From the cell containing the given text, extract its center point as (X, Y) coordinate. 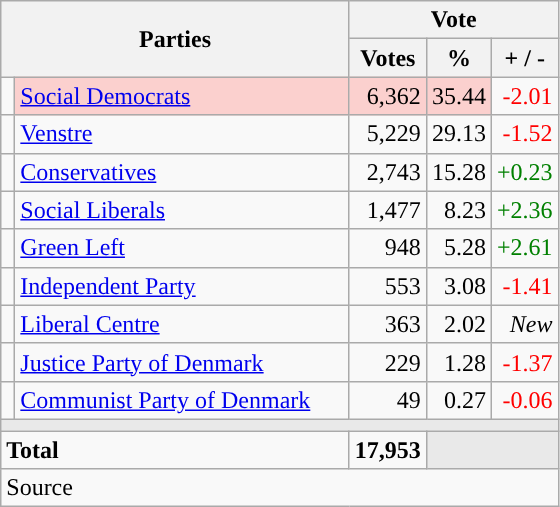
+2.36 (524, 210)
49 (388, 400)
15.28 (458, 172)
5.28 (458, 248)
Communist Party of Denmark (182, 400)
New (524, 324)
17,953 (388, 449)
5,229 (388, 134)
Liberal Centre (182, 324)
-1.52 (524, 134)
1,477 (388, 210)
-2.01 (524, 96)
8.23 (458, 210)
2.02 (458, 324)
363 (388, 324)
-1.41 (524, 286)
3.08 (458, 286)
Independent Party (182, 286)
0.27 (458, 400)
% (458, 58)
Parties (176, 39)
2,743 (388, 172)
Total (176, 449)
Vote (454, 20)
+2.61 (524, 248)
Green Left (182, 248)
29.13 (458, 134)
Social Democrats (182, 96)
Conservatives (182, 172)
+0.23 (524, 172)
-0.06 (524, 400)
1.28 (458, 362)
Source (280, 488)
229 (388, 362)
553 (388, 286)
6,362 (388, 96)
+ / - (524, 58)
Justice Party of Denmark (182, 362)
Social Liberals (182, 210)
Votes (388, 58)
35.44 (458, 96)
Venstre (182, 134)
-1.37 (524, 362)
948 (388, 248)
